Identify which cell holds the provided text, then report its (x, y) central coordinate. 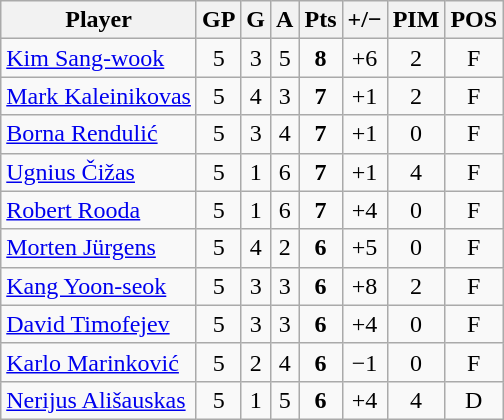
Morten Jürgens (99, 248)
A (285, 20)
Kim Sang-wook (99, 58)
Nerijus Ališauskas (99, 400)
Mark Kaleinikovas (99, 96)
D (474, 400)
8 (320, 58)
G (256, 20)
−1 (364, 362)
+6 (364, 58)
+/− (364, 20)
Robert Rooda (99, 210)
+5 (364, 248)
GP (218, 20)
Pts (320, 20)
Ugnius Čižas (99, 172)
POS (474, 20)
Karlo Marinković (99, 362)
+8 (364, 286)
Kang Yoon-seok (99, 286)
PIM (416, 20)
David Timofejev (99, 324)
Borna Rendulić (99, 134)
Player (99, 20)
